Return [X, Y] of the center of cell containing provided text 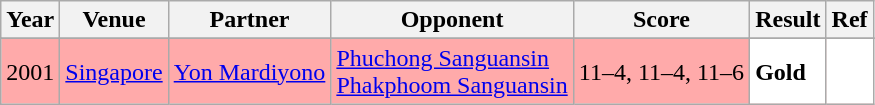
Phuchong Sanguansin Phakphoom Sanguansin [452, 72]
Score [661, 20]
Opponent [452, 20]
Year [30, 20]
Singapore [114, 72]
Result [788, 20]
Yon Mardiyono [250, 72]
11–4, 11–4, 11–6 [661, 72]
Ref [850, 20]
Partner [250, 20]
Venue [114, 20]
2001 [30, 72]
Gold [788, 72]
